Provide the (X, Y) coordinate of the cell's center where the given text is located.  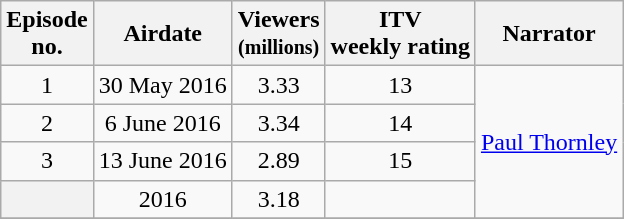
Episodeno. (47, 34)
14 (400, 123)
6 June 2016 (162, 123)
13 (400, 85)
Narrator (548, 34)
30 May 2016 (162, 85)
13 June 2016 (162, 161)
1 (47, 85)
Airdate (162, 34)
3.34 (278, 123)
3.33 (278, 85)
2 (47, 123)
Paul Thornley (548, 142)
2.89 (278, 161)
2016 (162, 199)
ITVweekly rating (400, 34)
15 (400, 161)
3 (47, 161)
3.18 (278, 199)
Viewers(millions) (278, 34)
